Provide the [X, Y] coordinate of the cell's center where the given text is located.  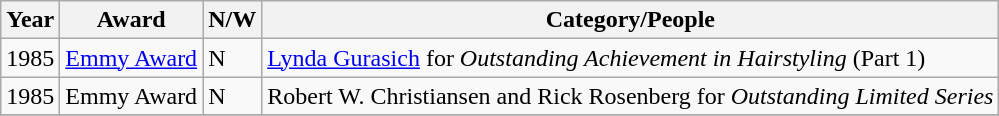
Award [132, 20]
N/W [232, 20]
Lynda Gurasich for Outstanding Achievement in Hairstyling (Part 1) [630, 58]
Category/People [630, 20]
Year [30, 20]
Robert W. Christiansen and Rick Rosenberg for Outstanding Limited Series [630, 96]
